Provide the [X, Y] coordinate of the cell's center where the given text is located.  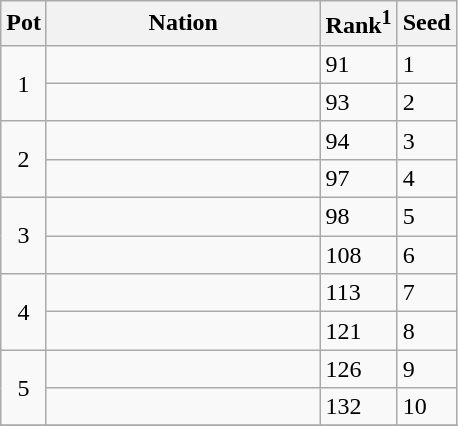
9 [426, 369]
94 [358, 140]
93 [358, 102]
10 [426, 407]
108 [358, 255]
98 [358, 217]
Pot [24, 24]
Seed [426, 24]
Nation [183, 24]
8 [426, 331]
7 [426, 293]
113 [358, 293]
97 [358, 178]
126 [358, 369]
132 [358, 407]
91 [358, 64]
6 [426, 255]
Rank1 [358, 24]
121 [358, 331]
